Detect which cell encompasses the target text, then output its (x, y) center coordinate. 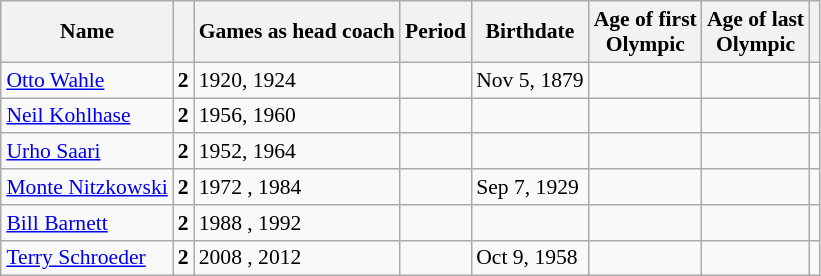
Games as head coach (297, 32)
Oct 9, 1958 (530, 258)
Nov 5, 1879 (530, 80)
Urho Saari (86, 152)
Bill Barnett (86, 223)
Age of lastOlympic (756, 32)
2008 , 2012 (297, 258)
Terry Schroeder (86, 258)
Period (436, 32)
Otto Wahle (86, 80)
1952, 1964 (297, 152)
Monte Nitzkowski (86, 187)
Age of firstOlympic (646, 32)
1972 , 1984 (297, 187)
1956, 1960 (297, 116)
Neil Kohlhase (86, 116)
Birthdate (530, 32)
Sep 7, 1929 (530, 187)
1920, 1924 (297, 80)
Name (86, 32)
1988 , 1992 (297, 223)
